Return (X, Y) of the center of cell containing provided text 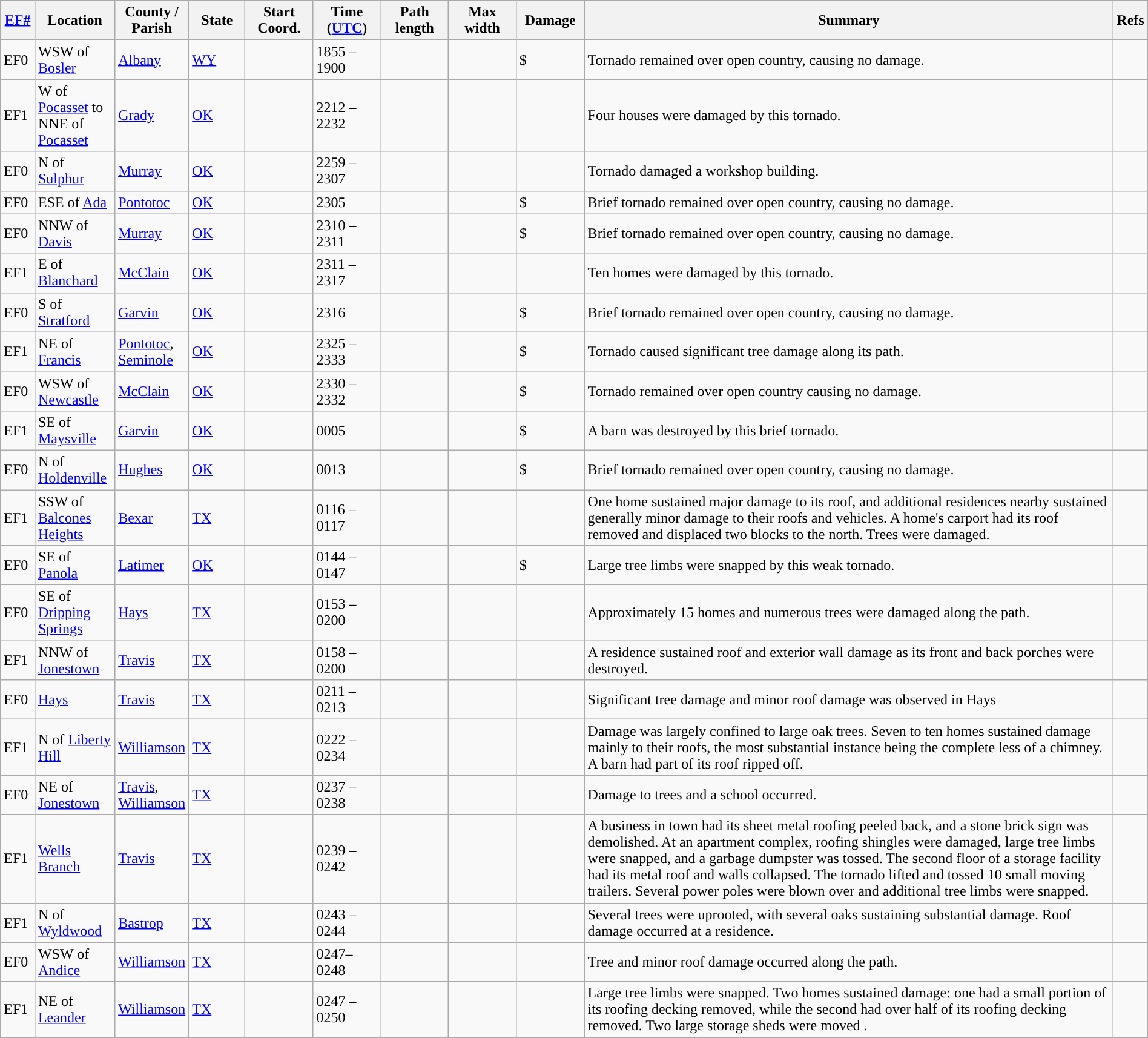
Max width (483, 21)
0153 – 0200 (347, 613)
SE of Maysville (74, 430)
Damage (550, 21)
Tornado remained over open country, causing no damage. (849, 59)
0237 – 0238 (347, 795)
Bastrop (152, 923)
NE of Francis (74, 351)
E of Blanchard (74, 273)
Bexar (152, 517)
S of Stratford (74, 312)
Albany (152, 59)
Hughes (152, 470)
Tornado caused significant tree damage along its path. (849, 351)
Travis, Williamson (152, 795)
WSW of Newcastle (74, 391)
Latimer (152, 566)
Path length (415, 21)
2305 (347, 202)
0211 – 0213 (347, 700)
SE of Dripping Springs (74, 613)
2259 – 2307 (347, 171)
0222 – 0234 (347, 747)
1855 – 1900 (347, 59)
Tornado remained over open country causing no damage. (849, 391)
N of Wyldwood (74, 923)
NE of Jonestown (74, 795)
Time (UTC) (347, 21)
Large tree limbs were snapped by this weak tornado. (849, 566)
State (217, 21)
NNW of Jonestown (74, 660)
SSW of Balcones Heights (74, 517)
Four houses were damaged by this tornado. (849, 115)
WSW of Andice (74, 962)
N of Liberty Hill (74, 747)
ESE of Ada (74, 202)
2316 (347, 312)
Start Coord. (279, 21)
Summary (849, 21)
A barn was destroyed by this brief tornado. (849, 430)
0116 – 0117 (347, 517)
2310 – 2311 (347, 234)
Approximately 15 homes and numerous trees were damaged along the path. (849, 613)
Damage to trees and a school occurred. (849, 795)
EF# (18, 21)
0247–0248 (347, 962)
WY (217, 59)
Several trees were uprooted, with several oaks sustaining substantial damage. Roof damage occurred at a residence. (849, 923)
A residence sustained roof and exterior wall damage as its front and back porches were destroyed. (849, 660)
Ten homes were damaged by this tornado. (849, 273)
Tree and minor roof damage occurred along the path. (849, 962)
2311 – 2317 (347, 273)
0239 – 0242 (347, 859)
2330 – 2332 (347, 391)
Pontotoc, Seminole (152, 351)
County / Parish (152, 21)
NNW of Davis (74, 234)
Significant tree damage and minor roof damage was observed in Hays (849, 700)
Location (74, 21)
Tornado damaged a workshop building. (849, 171)
Refs (1131, 21)
0013 (347, 470)
SE of Panola (74, 566)
2212 – 2232 (347, 115)
Grady (152, 115)
2325 – 2333 (347, 351)
Wells Branch (74, 859)
0247 – 0250 (347, 1010)
N of Holdenville (74, 470)
NE of Leander (74, 1010)
W of Pocasset to NNE of Pocasset (74, 115)
WSW of Bosler (74, 59)
0158 – 0200 (347, 660)
Pontotoc (152, 202)
N of Sulphur (74, 171)
0144 – 0147 (347, 566)
0005 (347, 430)
0243 – 0244 (347, 923)
